For the text-containing cell, return its midpoint in (x, y) coordinate format. 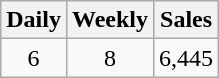
6,445 (186, 58)
8 (110, 58)
Sales (186, 20)
Daily (34, 20)
Weekly (110, 20)
6 (34, 58)
